Output the [x, y] coordinate of the center of the cell containing the given text.  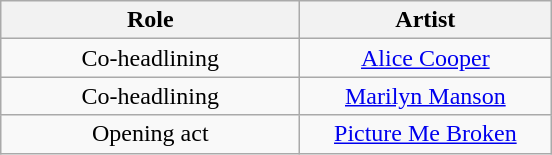
Alice Cooper [426, 58]
Marilyn Manson [426, 96]
Role [150, 20]
Picture Me Broken [426, 134]
Opening act [150, 134]
Artist [426, 20]
